For the text-containing cell, return its midpoint in [x, y] coordinate format. 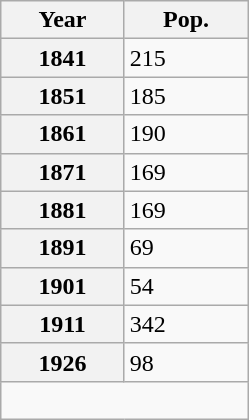
98 [186, 362]
1911 [63, 324]
1871 [63, 172]
1926 [63, 362]
185 [186, 96]
1881 [63, 210]
190 [186, 134]
215 [186, 58]
1891 [63, 248]
342 [186, 324]
1851 [63, 96]
Year [63, 20]
1901 [63, 286]
1841 [63, 58]
Pop. [186, 20]
54 [186, 286]
69 [186, 248]
1861 [63, 134]
